Find where the given text appears and provide that cell's center as (X, Y) coordinate. 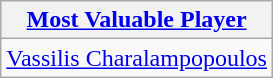
Most Valuable Player (137, 20)
Vassilis Charalampopoulos (137, 58)
